Pinpoint the cell where the given text exists, returning its [x, y] midpoint coordinate. 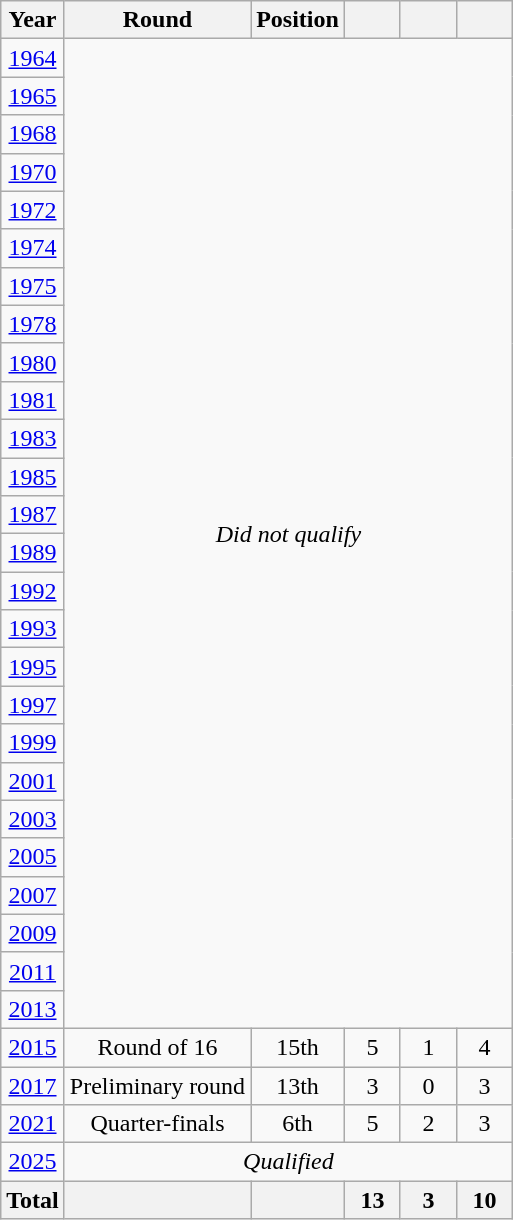
1975 [33, 286]
2001 [33, 781]
2005 [33, 857]
2021 [33, 1124]
6th [298, 1124]
1972 [33, 210]
Total [33, 1200]
2003 [33, 819]
1989 [33, 553]
1995 [33, 667]
2015 [33, 1047]
Quarter-finals [157, 1124]
Round of 16 [157, 1047]
1987 [33, 515]
1992 [33, 591]
Position [298, 20]
1978 [33, 324]
1985 [33, 477]
1968 [33, 134]
1999 [33, 743]
Year [33, 20]
Qualified [288, 1162]
Round [157, 20]
1997 [33, 705]
2011 [33, 971]
15th [298, 1047]
2 [428, 1124]
1 [428, 1047]
1964 [33, 58]
1981 [33, 400]
2009 [33, 933]
13th [298, 1085]
2007 [33, 895]
4 [485, 1047]
1974 [33, 248]
Preliminary round [157, 1085]
13 [372, 1200]
1993 [33, 629]
1965 [33, 96]
10 [485, 1200]
0 [428, 1085]
2017 [33, 1085]
2013 [33, 1009]
1983 [33, 438]
2025 [33, 1162]
1980 [33, 362]
Did not qualify [288, 534]
1970 [33, 172]
